Locate the cell with the specified text and output its [X, Y] center coordinate. 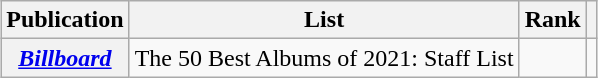
Publication [65, 20]
The 50 Best Albums of 2021: Staff List [324, 58]
List [324, 20]
Rank [552, 20]
Billboard [65, 58]
